Identify which cell holds the provided text, then report its (X, Y) central coordinate. 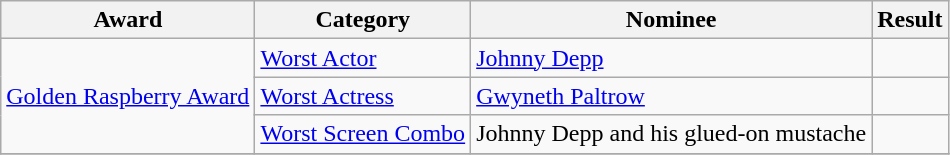
Worst Screen Combo (363, 134)
Johnny Depp (672, 58)
Worst Actress (363, 96)
Worst Actor (363, 58)
Award (128, 20)
Golden Raspberry Award (128, 96)
Result (910, 20)
Johnny Depp and his glued-on mustache (672, 134)
Category (363, 20)
Nominee (672, 20)
Gwyneth Paltrow (672, 96)
